Extract the [X, Y] coordinate from the center of the cell holding the provided text.  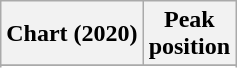
Peakposition [189, 34]
Chart (2020) [72, 34]
